Scan for the cell matching the given text and deliver its (x, y) coordinate at center. 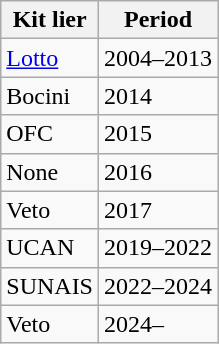
Lotto (50, 58)
Kit lier (50, 20)
2014 (158, 96)
2019–2022 (158, 248)
2022–2024 (158, 286)
2024– (158, 324)
Period (158, 20)
2017 (158, 210)
Bocini (50, 96)
OFC (50, 134)
SUNAIS (50, 286)
None (50, 172)
UCAN (50, 248)
2015 (158, 134)
2016 (158, 172)
2004–2013 (158, 58)
